Return the [x, y] coordinate for the center point of the cell that contains the specified text.  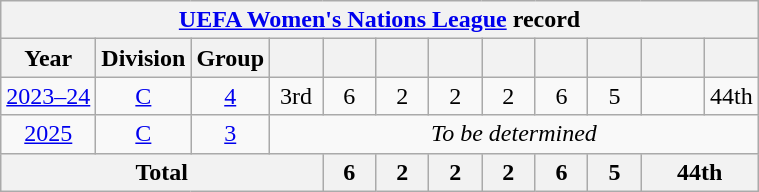
2025 [48, 134]
3 [230, 134]
Division [144, 58]
Group [230, 58]
Total [162, 172]
UEFA Women's Nations League record [380, 20]
Year [48, 58]
2023–24 [48, 96]
To be determined [514, 134]
4 [230, 96]
3rd [296, 96]
